Provide the [X, Y] coordinate of the cell's center where the given text is located.  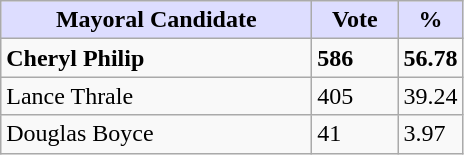
Douglas Boyce [156, 134]
586 [355, 58]
405 [355, 96]
3.97 [430, 134]
39.24 [430, 96]
Cheryl Philip [156, 58]
Mayoral Candidate [156, 20]
% [430, 20]
41 [355, 134]
Lance Thrale [156, 96]
Vote [355, 20]
56.78 [430, 58]
